Output the [x, y] coordinate of the center of the cell containing the given text.  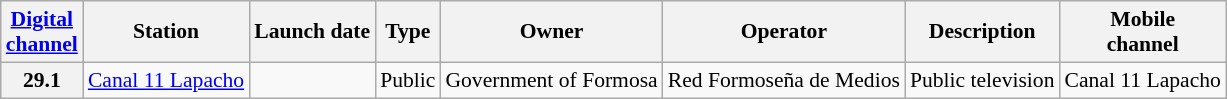
Station [166, 32]
Government of Formosa [551, 80]
Operator [784, 32]
Type [408, 32]
Public television [982, 80]
Mobilechannel [1143, 32]
Owner [551, 32]
Description [982, 32]
Digitalchannel [42, 32]
Red Formoseña de Medios [784, 80]
Public [408, 80]
29.1 [42, 80]
Launch date [312, 32]
